Detect which cell encompasses the target text, then output its (x, y) center coordinate. 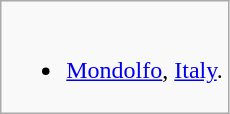
Mondolfo, Italy. (114, 58)
